Find where the given text appears and provide that cell's center as [X, Y] coordinate. 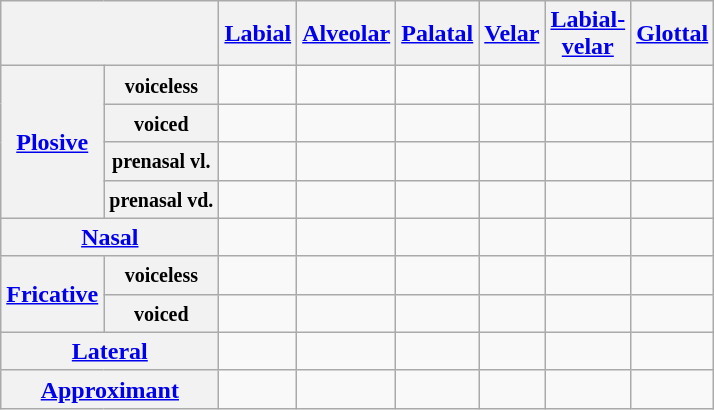
Labial-velar [588, 34]
Nasal [110, 237]
prenasal vd. [162, 199]
Glottal [672, 34]
Palatal [438, 34]
Lateral [110, 351]
Labial [258, 34]
Velar [512, 34]
prenasal vl. [162, 161]
Plosive [52, 142]
Alveolar [346, 34]
Fricative [52, 294]
Approximant [110, 389]
